Output the [X, Y] coordinate of the center of the cell containing the given text.  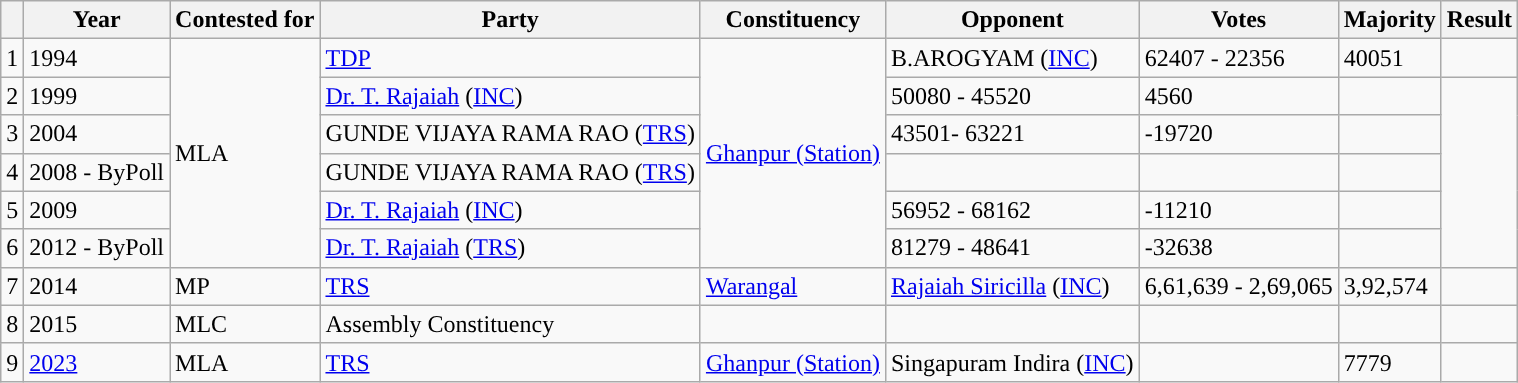
6 [12, 248]
8 [12, 324]
Votes [1238, 20]
3,92,574 [1390, 286]
2009 [97, 210]
Warangal [792, 286]
Result [1479, 20]
-19720 [1238, 134]
2014 [97, 286]
6,61,639 - 2,69,065 [1238, 286]
Assembly Constituency [510, 324]
MLC [245, 324]
81279 - 48641 [1012, 248]
2012 - ByPoll [97, 248]
2004 [97, 134]
2008 - ByPoll [97, 172]
7779 [1390, 362]
4560 [1238, 96]
Party [510, 20]
Constituency [792, 20]
1999 [97, 96]
MP [245, 286]
Contested for [245, 20]
Rajaiah Siricilla (INC) [1012, 286]
43501- 63221 [1012, 134]
4 [12, 172]
-11210 [1238, 210]
5 [12, 210]
Opponent [1012, 20]
62407 - 22356 [1238, 58]
2023 [97, 362]
56952 - 68162 [1012, 210]
Year [97, 20]
-32638 [1238, 248]
1 [12, 58]
7 [12, 286]
TDP [510, 58]
40051 [1390, 58]
Singapuram Indira (INC) [1012, 362]
50080 - 45520 [1012, 96]
1994 [97, 58]
Dr. T. Rajaiah (TRS) [510, 248]
2015 [97, 324]
B.AROGYAM (INC) [1012, 58]
3 [12, 134]
2 [12, 96]
Majority [1390, 20]
9 [12, 362]
